Search for the cell housing the specified text and yield its (x, y) center coordinate. 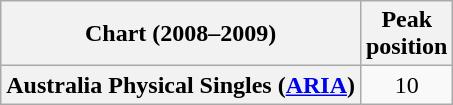
Australia Physical Singles (ARIA) (181, 85)
Chart (2008–2009) (181, 34)
Peakposition (406, 34)
10 (406, 85)
